Identify which cell holds the provided text, then report its [x, y] central coordinate. 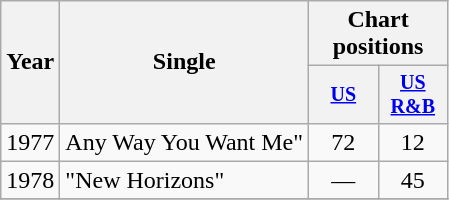
Year [30, 62]
45 [412, 180]
"New Horizons" [184, 180]
— [344, 180]
Any Way You Want Me" [184, 142]
1977 [30, 142]
Single [184, 62]
USR&B [412, 94]
72 [344, 142]
Chart positions [378, 34]
US [344, 94]
12 [412, 142]
1978 [30, 180]
